For the text-containing cell, return its midpoint in [X, Y] coordinate format. 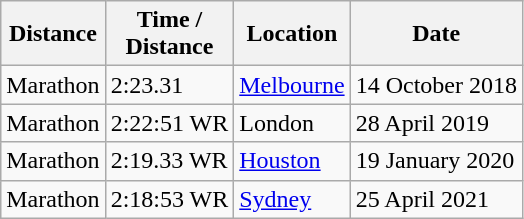
19 January 2020 [436, 161]
Melbourne [292, 85]
Time / Distance [170, 34]
25 April 2021 [436, 199]
28 April 2019 [436, 123]
Houston [292, 161]
Sydney [292, 199]
Location [292, 34]
Date [436, 34]
14 October 2018 [436, 85]
2:22:51 WR [170, 123]
London [292, 123]
2:23.31 [170, 85]
2:18:53 WR [170, 199]
Distance [53, 34]
2:19.33 WR [170, 161]
